Determine the [x, y] coordinate at the center of the cell enclosing the given text.  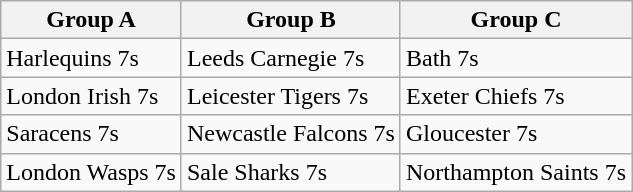
Leicester Tigers 7s [290, 96]
Group A [92, 20]
Gloucester 7s [516, 134]
Bath 7s [516, 58]
Newcastle Falcons 7s [290, 134]
London Irish 7s [92, 96]
Northampton Saints 7s [516, 172]
Saracens 7s [92, 134]
Group C [516, 20]
Group B [290, 20]
Leeds Carnegie 7s [290, 58]
Sale Sharks 7s [290, 172]
Harlequins 7s [92, 58]
Exeter Chiefs 7s [516, 96]
London Wasps 7s [92, 172]
